Locate the cell with the specified text and output its (X, Y) center coordinate. 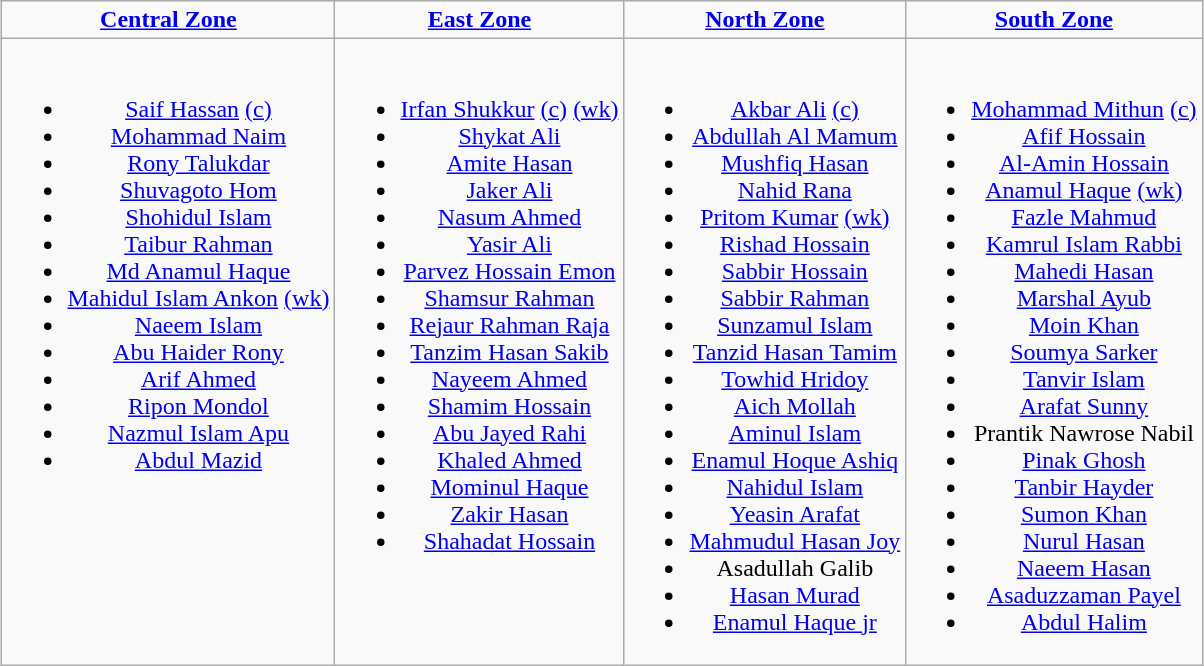
North Zone (765, 20)
East Zone (480, 20)
South Zone (1054, 20)
Central Zone (168, 20)
